Return (X, Y) of the center of cell containing provided text 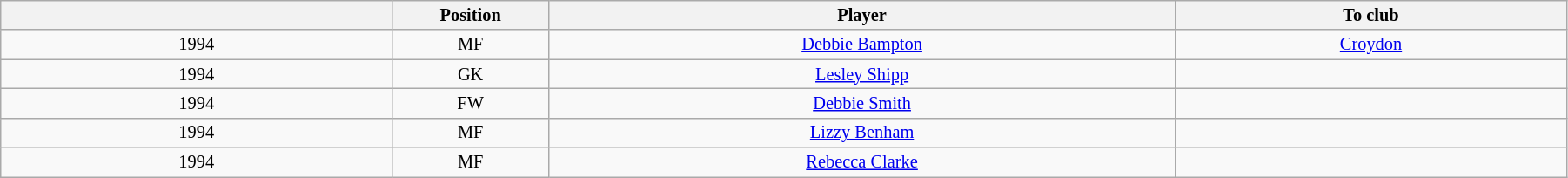
To club (1371, 15)
Debbie Smith (862, 103)
Debbie Bampton (862, 44)
Lizzy Benham (862, 133)
Player (862, 15)
Rebecca Clarke (862, 162)
FW (471, 103)
GK (471, 74)
Lesley Shipp (862, 74)
Position (471, 15)
Croydon (1371, 44)
